Determine the (X, Y) coordinate at the center of the cell enclosing the given text.  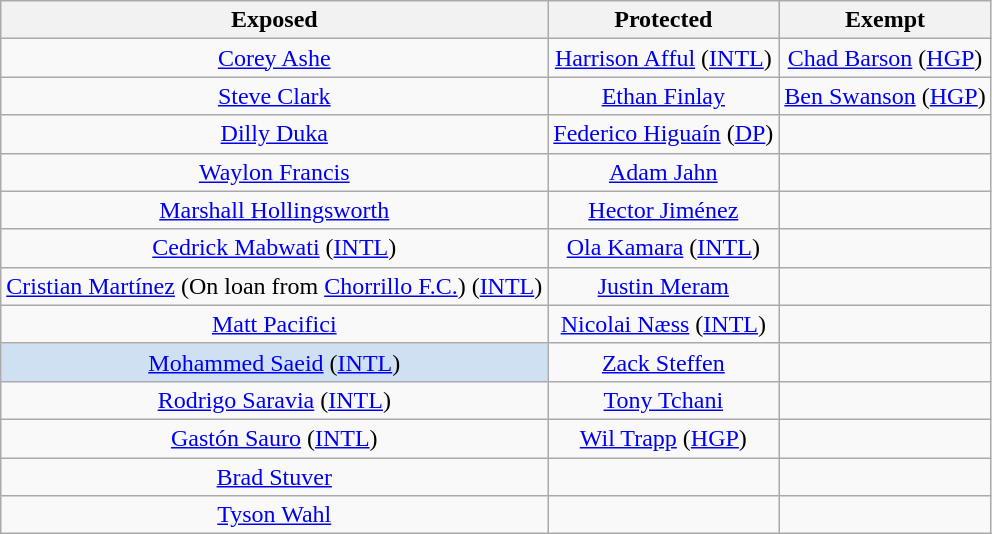
Marshall Hollingsworth (274, 210)
Tyson Wahl (274, 515)
Gastón Sauro (INTL) (274, 438)
Mohammed Saeid (INTL) (274, 362)
Brad Stuver (274, 477)
Tony Tchani (664, 400)
Matt Pacifici (274, 324)
Corey Ashe (274, 58)
Nicolai Næss (INTL) (664, 324)
Federico Higuaín (DP) (664, 134)
Hector Jiménez (664, 210)
Steve Clark (274, 96)
Waylon Francis (274, 172)
Ethan Finlay (664, 96)
Rodrigo Saravia (INTL) (274, 400)
Harrison Afful (INTL) (664, 58)
Ben Swanson (HGP) (885, 96)
Zack Steffen (664, 362)
Exposed (274, 20)
Cedrick Mabwati (INTL) (274, 248)
Wil Trapp (HGP) (664, 438)
Ola Kamara (INTL) (664, 248)
Protected (664, 20)
Dilly Duka (274, 134)
Justin Meram (664, 286)
Chad Barson (HGP) (885, 58)
Exempt (885, 20)
Adam Jahn (664, 172)
Cristian Martínez (On loan from Chorrillo F.C.) (INTL) (274, 286)
